Search for the cell housing the specified text and yield its [x, y] center coordinate. 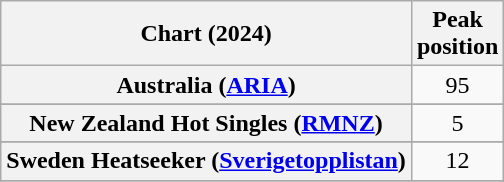
New Zealand Hot Singles (RMNZ) [206, 123]
Chart (2024) [206, 34]
12 [457, 161]
95 [457, 85]
Australia (ARIA) [206, 85]
Peakposition [457, 34]
5 [457, 123]
Sweden Heatseeker (Sverigetopplistan) [206, 161]
